Extract the [X, Y] coordinate from the center of the cell holding the provided text.  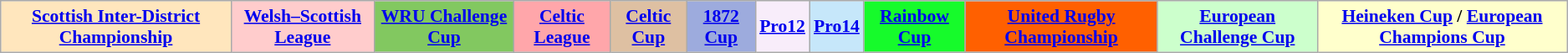
Heineken Cup / European Champions Cup [1442, 27]
Rainbow Cup [915, 27]
United Rugby Championship [1061, 27]
Pro14 [836, 27]
Scottish Inter-District Championship [116, 27]
European Challenge Cup [1238, 27]
Welsh–Scottish League [303, 27]
1872 Cup [722, 27]
Celtic League [562, 27]
WRU Challenge Cup [443, 27]
Celtic Cup [648, 27]
Pro12 [783, 27]
